Provide the (x, y) coordinate of the cell's center where the given text is located.  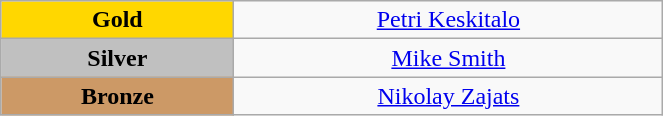
Petri Keskitalo (448, 20)
Nikolay Zajats (448, 96)
Gold (118, 20)
Bronze (118, 96)
Mike Smith (448, 58)
Silver (118, 58)
